For the text-containing cell, return its midpoint in (x, y) coordinate format. 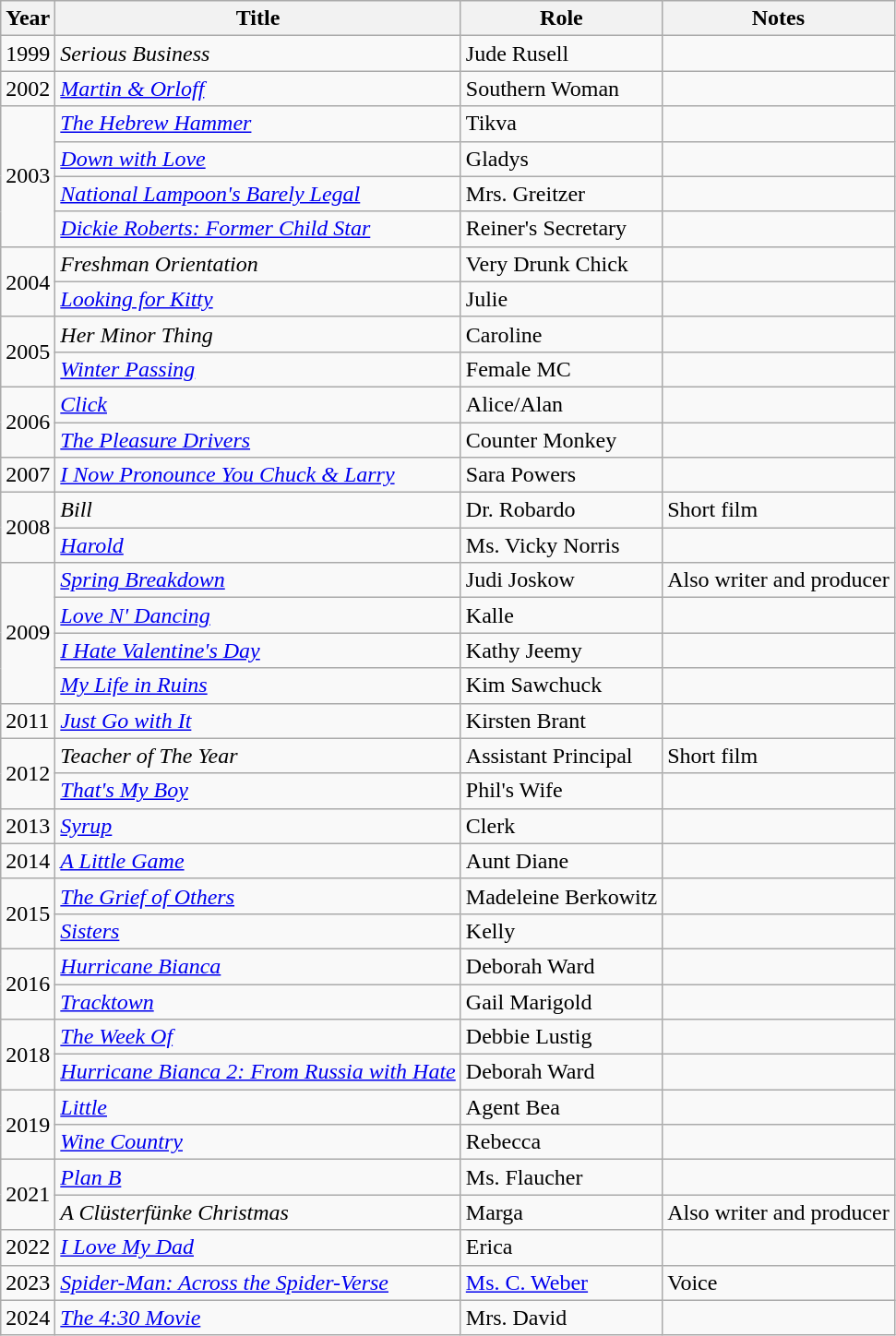
Title (258, 18)
2006 (28, 422)
Spring Breakdown (258, 580)
Hurricane Bianca 2: From Russia with Hate (258, 1072)
2021 (28, 1195)
2007 (28, 475)
Syrup (258, 826)
Aunt Diane (561, 861)
2023 (28, 1282)
Madeleine Berkowitz (561, 896)
Gail Marigold (561, 1001)
Looking for Kitty (258, 299)
Just Go with It (258, 721)
Ms. Vicky Norris (561, 545)
Mrs. Greitzer (561, 194)
Wine Country (258, 1142)
Gladys (561, 159)
Down with Love (258, 159)
That's My Boy (258, 791)
Role (561, 18)
My Life in Ruins (258, 686)
2002 (28, 89)
National Lampoon's Barely Legal (258, 194)
Winter Passing (258, 369)
Southern Woman (561, 89)
2024 (28, 1318)
2016 (28, 984)
2005 (28, 352)
Tracktown (258, 1001)
2019 (28, 1125)
The Hebrew Hammer (258, 124)
Phil's Wife (561, 791)
2004 (28, 281)
Kelly (561, 931)
Serious Business (258, 54)
Kim Sawchuck (561, 686)
Click (258, 404)
2015 (28, 913)
Assistant Principal (561, 756)
Her Minor Thing (258, 334)
Voice (779, 1282)
2011 (28, 721)
Dr. Robardo (561, 510)
Notes (779, 18)
2012 (28, 773)
2003 (28, 176)
2008 (28, 528)
I Love My Dad (258, 1247)
The Grief of Others (258, 896)
2018 (28, 1055)
The Week Of (258, 1037)
Reiner's Secretary (561, 229)
Caroline (561, 334)
Kalle (561, 615)
Sisters (258, 931)
Spider-Man: Across the Spider-Verse (258, 1282)
Jude Rusell (561, 54)
Counter Monkey (561, 440)
2022 (28, 1247)
Plan B (258, 1177)
Dickie Roberts: Former Child Star (258, 229)
2014 (28, 861)
2013 (28, 826)
Agent Bea (561, 1107)
Judi Joskow (561, 580)
Rebecca (561, 1142)
The 4:30 Movie (258, 1318)
Erica (561, 1247)
Ms. Flaucher (561, 1177)
Kirsten Brant (561, 721)
Love N' Dancing (258, 615)
The Pleasure Drivers (258, 440)
Alice/Alan (561, 404)
Sara Powers (561, 475)
I Now Pronounce You Chuck & Larry (258, 475)
Year (28, 18)
Marga (561, 1212)
Mrs. David (561, 1318)
Tikva (561, 124)
Harold (258, 545)
Freshman Orientation (258, 264)
Bill (258, 510)
A Clüsterfünke Christmas (258, 1212)
Teacher of The Year (258, 756)
A Little Game (258, 861)
1999 (28, 54)
Little (258, 1107)
Julie (561, 299)
Female MC (561, 369)
Martin & Orloff (258, 89)
I Hate Valentine's Day (258, 650)
Clerk (561, 826)
Debbie Lustig (561, 1037)
Kathy Jeemy (561, 650)
Ms. C. Weber (561, 1282)
2009 (28, 633)
Hurricane Bianca (258, 966)
Very Drunk Chick (561, 264)
